Provide the [X, Y] coordinate of the cell's center where the given text is located.  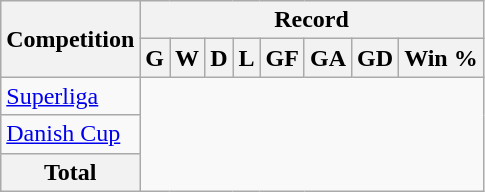
Superliga [70, 96]
Competition [70, 39]
Total [70, 172]
GF [282, 58]
Win % [442, 58]
Danish Cup [70, 134]
Record [312, 20]
W [188, 58]
L [246, 58]
GD [376, 58]
D [219, 58]
GA [328, 58]
G [155, 58]
